Extract the (X, Y) coordinate from the center of the cell holding the provided text.  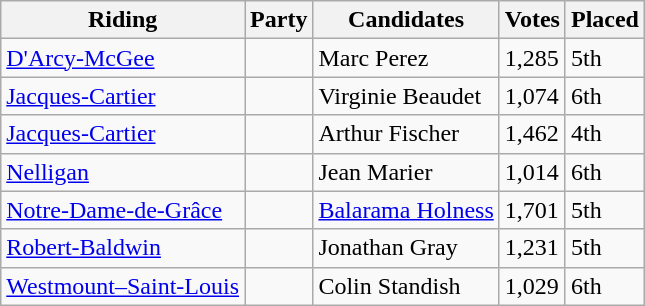
1,074 (532, 96)
1,231 (532, 248)
Westmount–Saint-Louis (123, 286)
Candidates (406, 20)
1,014 (532, 172)
Jonathan Gray (406, 248)
Virginie Beaudet (406, 96)
Balarama Holness (406, 210)
Nelligan (123, 172)
Party (279, 20)
Arthur Fischer (406, 134)
Riding (123, 20)
Votes (532, 20)
Notre-Dame-de-Grâce (123, 210)
Placed (604, 20)
D'Arcy-McGee (123, 58)
Robert-Baldwin (123, 248)
Jean Marier (406, 172)
Colin Standish (406, 286)
Marc Perez (406, 58)
4th (604, 134)
1,462 (532, 134)
1,029 (532, 286)
1,285 (532, 58)
1,701 (532, 210)
